Output the [X, Y] coordinate of the center of the cell containing the given text.  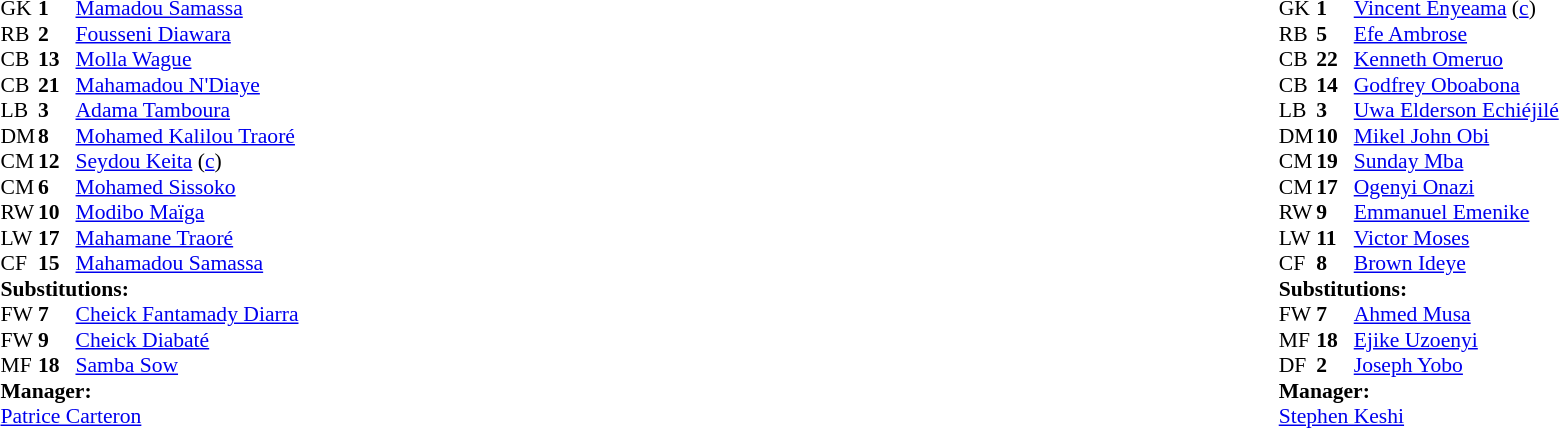
Adama Tamboura [188, 111]
11 [1335, 238]
5 [1335, 34]
Ejike Uzoenyi [1456, 340]
Kenneth Omeruo [1456, 59]
DF [1298, 365]
21 [57, 85]
12 [57, 161]
19 [1335, 161]
Molla Wague [188, 59]
Mikel John Obi [1456, 136]
Cheick Fantamady Diarra [188, 315]
Efe Ambrose [1456, 34]
Uwa Elderson Echiéjilé [1456, 111]
Ahmed Musa [1456, 315]
6 [57, 187]
Mahamadou N'Diaye [188, 85]
Samba Sow [188, 365]
Sunday Mba [1456, 161]
Mohamed Sissoko [188, 187]
15 [57, 263]
22 [1335, 59]
Brown Ideye [1456, 263]
Victor Moses [1456, 238]
Mahamadou Samassa [188, 263]
Mahamane Traoré [188, 238]
Fousseni Diawara [188, 34]
Joseph Yobo [1456, 365]
Godfrey Oboabona [1456, 85]
Cheick Diabaté [188, 340]
Modibo Maïga [188, 213]
13 [57, 59]
Mohamed Kalilou Traoré [188, 136]
Emmanuel Emenike [1456, 213]
14 [1335, 85]
Seydou Keita (c) [188, 161]
Ogenyi Onazi [1456, 187]
